Provide the (X, Y) coordinate of the cell's center where the given text is located.  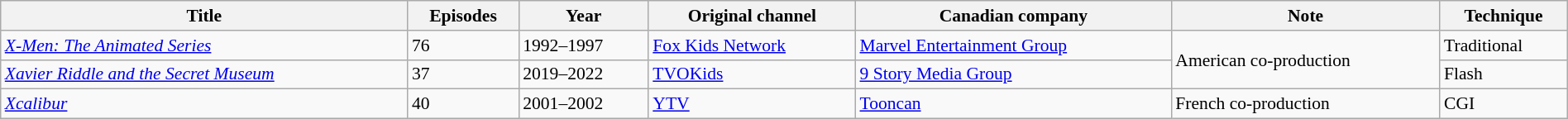
Xcalibur (204, 104)
1992–1997 (584, 45)
Marvel Entertainment Group (1013, 45)
TVOKids (752, 74)
CGI (1503, 104)
40 (463, 104)
Technique (1503, 16)
Note (1305, 16)
X-Men: The Animated Series (204, 45)
2019–2022 (584, 74)
Canadian company (1013, 16)
Title (204, 16)
Flash (1503, 74)
37 (463, 74)
Tooncan (1013, 104)
76 (463, 45)
YTV (752, 104)
2001–2002 (584, 104)
Year (584, 16)
Xavier Riddle and the Secret Museum (204, 74)
American co-production (1305, 59)
Fox Kids Network (752, 45)
Original channel (752, 16)
Episodes (463, 16)
9 Story Media Group (1013, 74)
Traditional (1503, 45)
French co-production (1305, 104)
